For the text-containing cell, return its midpoint in [X, Y] coordinate format. 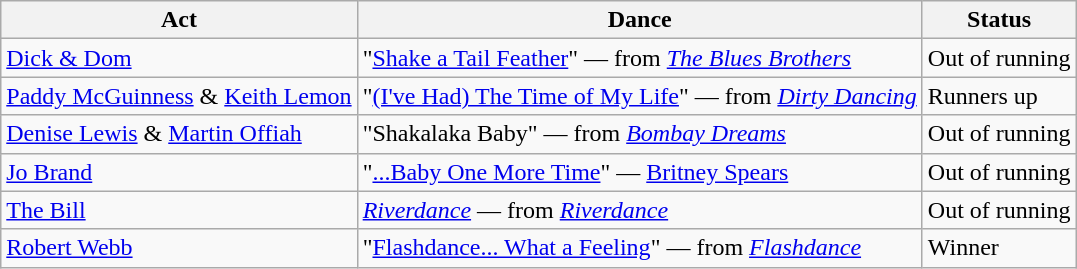
"...Baby One More Time" — Britney Spears [640, 172]
"(I've Had) The Time of My Life" — from Dirty Dancing [640, 96]
"Flashdance... What a Feeling" — from Flashdance [640, 248]
Status [999, 20]
The Bill [179, 210]
Act [179, 20]
Denise Lewis & Martin Offiah [179, 134]
Runners up [999, 96]
Riverdance — from Riverdance [640, 210]
Dance [640, 20]
Jo Brand [179, 172]
Winner [999, 248]
Robert Webb [179, 248]
"Shakalaka Baby" — from Bombay Dreams [640, 134]
"Shake a Tail Feather" — from The Blues Brothers [640, 58]
Dick & Dom [179, 58]
Paddy McGuinness & Keith Lemon [179, 96]
